Identify which cell holds the provided text, then report its [X, Y] central coordinate. 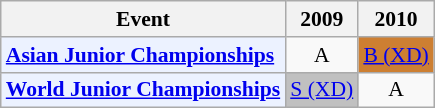
2010 [396, 19]
World Junior Championships [143, 90]
B (XD) [396, 55]
Event [143, 19]
2009 [322, 19]
S (XD) [322, 90]
Asian Junior Championships [143, 55]
